Return the (x, y) coordinate for the center point of the cell that contains the specified text.  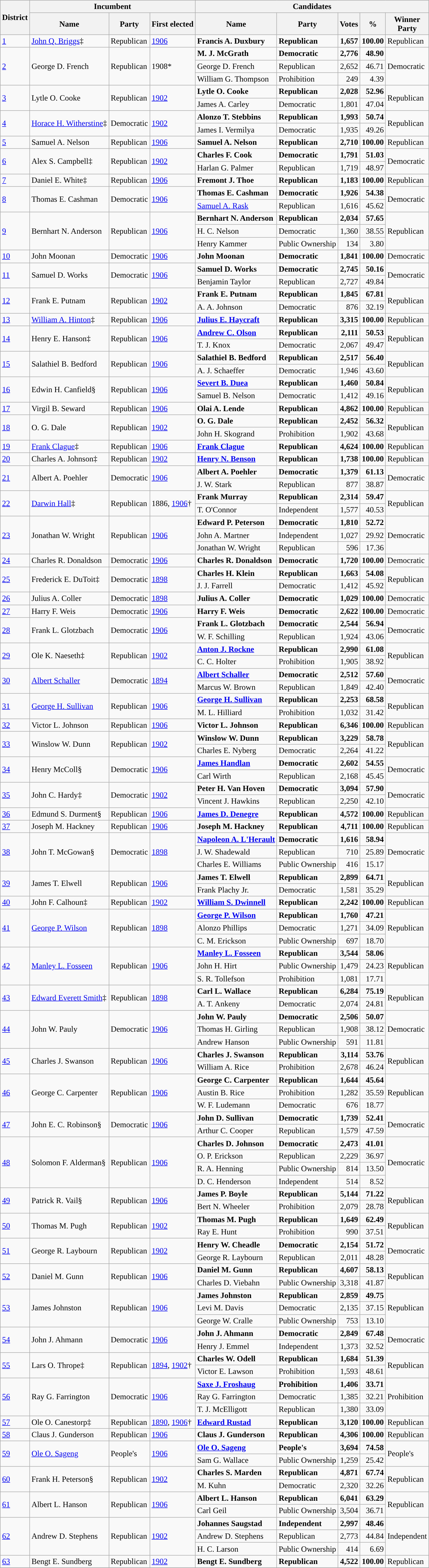
3.80 (372, 244)
2,452 (349, 421)
1,908 (349, 1029)
1,081 (349, 978)
5 (15, 142)
2,264 (349, 750)
32.52 (372, 1346)
1,259 (349, 1460)
34.09 (372, 928)
1 (15, 41)
2,320 (349, 1485)
2,079 (349, 1207)
57.65 (372, 218)
28.78 (372, 1207)
49.47 (372, 345)
46.24 (372, 1067)
52.96 (372, 92)
8 (15, 199)
13.10 (372, 1321)
Frank Clague (236, 446)
% (372, 24)
48.90 (372, 54)
37.51 (372, 1232)
T. J. Knox (236, 345)
56.40 (372, 358)
Napoleon A. L'Herault (236, 839)
48.97 (372, 167)
1,380 (349, 1410)
WinnerParty (407, 24)
C. M. Erickson (236, 940)
3,114 (349, 1055)
Ole O. Canestorp‡ (69, 1422)
8.52 (372, 1181)
6 (15, 161)
William G. Thompson (236, 79)
1,946 (349, 371)
O. P. Erickson (236, 1156)
56.94 (372, 624)
36 (15, 814)
35 (15, 795)
1,479 (349, 966)
48.46 (372, 1523)
57.90 (372, 789)
68.58 (372, 700)
1,385 (349, 1397)
63 (15, 1561)
Severt B. Duea (236, 383)
4,522 (349, 1561)
5,144 (349, 1194)
2,849 (349, 1333)
1,810 (349, 522)
Arthur C. Cooper (236, 1131)
58.94 (372, 839)
Carl Geil (236, 1511)
56.32 (372, 421)
41.01 (372, 1143)
49.75 (372, 1295)
1,379 (349, 472)
John H. Hirt (236, 966)
17 (15, 408)
67.81 (372, 294)
1,924 (349, 637)
51.03 (372, 155)
James D. Denegre (236, 814)
1,663 (349, 573)
3,504 (349, 1511)
22 (15, 503)
62.49 (372, 1219)
1,657 (349, 41)
57 (15, 1422)
Julius E. Haycraft (236, 320)
4.39 (372, 79)
2,512 (349, 674)
249 (349, 79)
4,306 (349, 1435)
42.40 (372, 687)
John Q. Briggs‡ (69, 41)
1,791 (349, 155)
38.12 (372, 1029)
49.84 (372, 282)
41.87 (372, 1283)
10 (15, 256)
Solomon F. Alderman§ (69, 1162)
45.92 (372, 586)
3,544 (349, 953)
43 (15, 998)
Samuel A. Rask (236, 206)
11 (15, 275)
32.26 (372, 1485)
9 (15, 231)
Virgil B. Seward (69, 408)
34 (15, 769)
Samuel B. Nelson (236, 396)
3 (15, 98)
William S. Dwinnell (236, 903)
Frederick E. DuToit‡ (69, 579)
2,727 (349, 282)
1,905 (349, 662)
1,935 (349, 130)
45.45 (372, 776)
H. C. Nelson (236, 231)
Edmund S. Durment§ (69, 814)
17.36 (372, 548)
29 (15, 655)
Charles F. Cook (236, 155)
20 (15, 459)
43.60 (372, 371)
47.59 (372, 1131)
21 (15, 478)
Ray E. Hunt (236, 1232)
63.29 (372, 1498)
Marcus W. Brown (236, 687)
Charles S. Marden (236, 1473)
1,845 (349, 294)
William A. Rice (236, 1067)
61 (15, 1504)
48 (15, 1162)
1,373 (349, 1346)
H. C. Larson (236, 1549)
697 (349, 940)
2,473 (349, 1143)
52.41 (372, 1118)
1,360 (349, 231)
64.71 (372, 877)
2,678 (349, 1067)
2,544 (349, 624)
36.71 (372, 1511)
A. A. Johnson (236, 307)
61.13 (372, 472)
W. F. Ludemann (236, 1105)
Horace H. Witherstine‡ (69, 123)
Candidates (312, 7)
50.07 (372, 1017)
2,990 (349, 649)
James P. Boyle (236, 1194)
1,720 (349, 560)
Benjamin Taylor (236, 282)
12 (15, 301)
2,135 (349, 1308)
Andrew Hanson (236, 1042)
1,271 (349, 928)
23 (15, 535)
Austin B. Rice (236, 1093)
A. J. Schaeffer (236, 371)
45.64 (372, 1080)
67.48 (372, 1333)
1,029 (349, 599)
57.60 (372, 674)
2,710 (349, 142)
13.50 (372, 1169)
11.81 (372, 1042)
First elected (172, 24)
2,242 (349, 903)
1,282 (349, 1093)
51.72 (372, 1245)
71.22 (372, 1194)
40 (15, 903)
Johannes Saugstad (236, 1523)
596 (349, 548)
4 (15, 123)
1894 (172, 681)
54 (15, 1340)
35.59 (372, 1093)
District (15, 17)
1,032 (349, 712)
James A. Carley (236, 104)
Andrew C. Olson (236, 332)
4,607 (349, 1270)
1,841 (349, 256)
2,602 (349, 763)
1,581 (349, 890)
Levi M. Davis (236, 1308)
Darwin Hall‡ (69, 503)
1,993 (349, 117)
31.42 (372, 712)
48.61 (372, 1371)
414 (349, 1549)
38.87 (372, 484)
45.62 (372, 206)
M. Kuhn (236, 1485)
2,517 (349, 358)
Saxe J. Froshaug (236, 1384)
31 (15, 706)
24 (15, 560)
6,284 (349, 991)
49.16 (372, 396)
J. J. Farrell (236, 586)
6,041 (349, 1498)
33.09 (372, 1410)
2,997 (349, 1523)
18.70 (372, 940)
50.74 (372, 117)
Edward Everett Smith‡ (69, 998)
3,315 (349, 320)
1,649 (349, 1219)
44 (15, 1029)
A. T. Ankeny (236, 1004)
C. C. Holter (236, 662)
2,154 (349, 1245)
27 (15, 611)
42.10 (372, 801)
14 (15, 339)
74.58 (372, 1447)
36.97 (372, 1156)
16 (15, 390)
25.42 (372, 1460)
Sam G. Wallace (236, 1460)
Carl L. Wallace (236, 991)
43.06 (372, 637)
3,694 (349, 1447)
John A. Martner (236, 535)
33 (15, 744)
Charles E. Williams (236, 865)
W. F. Schilling (236, 637)
26 (15, 599)
876 (349, 307)
1,926 (349, 193)
676 (349, 1105)
William A. Hinton‡ (69, 320)
25 (15, 579)
67.74 (372, 1473)
32.21 (372, 1397)
54.38 (372, 193)
19 (15, 446)
John D. Sullivan (236, 1118)
1,849 (349, 687)
John E. C. Robinson§ (69, 1124)
Patrick R. Vail§ (69, 1200)
John C. Hardy‡ (69, 795)
Victor E. Lawson (236, 1371)
M. L. Hilliard (236, 712)
2,773 (349, 1536)
James I. Vermilya (236, 130)
Ole K. Naeseth‡ (69, 655)
32.19 (372, 307)
1,460 (349, 383)
George W. Cralle (236, 1321)
Bert N. Wheeler (236, 1207)
Henry W. Cheadle (236, 1245)
38.92 (372, 662)
Daniel E. White‡ (69, 180)
53 (15, 1308)
46.71 (372, 66)
43.68 (372, 434)
3,318 (349, 1283)
1886, 1906† (172, 503)
2,776 (349, 54)
50.84 (372, 383)
2,506 (349, 1017)
25.89 (372, 852)
2,652 (349, 66)
2,314 (349, 497)
46 (15, 1093)
D. C. Henderson (236, 1181)
13 (15, 320)
6,346 (349, 725)
J. W. Stark (236, 484)
1,684 (349, 1359)
37.15 (372, 1308)
1,644 (349, 1080)
54.55 (372, 763)
38 (15, 852)
4,862 (349, 408)
51 (15, 1251)
2,074 (349, 1004)
18.77 (372, 1105)
Henry E. Hanson‡ (69, 339)
2,250 (349, 801)
52.72 (372, 522)
Edward P. Peterson (236, 522)
24.81 (372, 1004)
1,801 (349, 104)
John F. Calhoun‡ (69, 903)
58.13 (372, 1270)
4,711 (349, 827)
3,094 (349, 789)
Henry N. Benson (236, 459)
49.26 (372, 130)
814 (349, 1169)
58 (15, 1435)
54.08 (372, 573)
Charles W. Odell (236, 1359)
51.39 (372, 1359)
2,859 (349, 1295)
61.08 (372, 649)
3,229 (349, 738)
Frank Murray (236, 497)
4,871 (349, 1473)
15.17 (372, 865)
1,760 (349, 915)
Charles E. Nyberg (236, 750)
32 (15, 725)
15 (15, 364)
Vincent J. Hawkins (236, 801)
44.84 (372, 1536)
37 (15, 827)
50.53 (372, 332)
J. W. Shadewald (236, 852)
59 (15, 1454)
2,111 (349, 332)
2,034 (349, 218)
Charles H. Klein (236, 573)
Peter H. Van Hoven (236, 789)
591 (349, 1042)
42 (15, 966)
1,593 (349, 1371)
Henry McColl§ (69, 769)
33.71 (372, 1384)
990 (349, 1232)
1,027 (349, 535)
1894, 1902† (172, 1365)
Frank Plachy Jr. (236, 890)
Fremont J. Thoe (236, 180)
58.06 (372, 953)
41 (15, 928)
R. A. Henning (236, 1169)
39 (15, 884)
Edward Rustad (236, 1422)
7 (15, 180)
38.55 (372, 231)
45 (15, 1061)
2,011 (349, 1257)
49 (15, 1200)
Charles A. Johnson‡ (69, 459)
416 (349, 865)
514 (349, 1181)
59.47 (372, 497)
Frank Clague‡ (69, 446)
75.19 (372, 991)
29.92 (372, 535)
John T. McGowan§ (69, 852)
2 (15, 66)
Harlan G. Palmer (236, 167)
1908* (172, 66)
40.53 (372, 510)
T. O'Connor (236, 510)
Carl Wirth (236, 776)
Edwin H. Canfield§ (69, 390)
M. J. McGrath (236, 54)
1,719 (349, 167)
Francis A. Duxbury (236, 41)
753 (349, 1321)
4,572 (349, 814)
30 (15, 681)
47 (15, 1124)
1,579 (349, 1131)
58.78 (372, 738)
2,168 (349, 776)
Charles D. Johnson (236, 1143)
47.04 (372, 104)
35.29 (372, 890)
47.21 (372, 915)
877 (349, 484)
2,745 (349, 269)
56 (15, 1397)
Charles D. Viebahn (236, 1283)
24.23 (372, 966)
Votes (349, 24)
2,622 (349, 611)
Anton J. Rockne (236, 649)
Alex S. Campbell‡ (69, 161)
T. J. McElligott (236, 1410)
1,738 (349, 459)
S. R. Tollefson (236, 978)
1,406 (349, 1384)
2,253 (349, 700)
Lars O. Thrope‡ (69, 1365)
2,899 (349, 877)
2,028 (349, 92)
50.16 (372, 269)
60 (15, 1479)
52 (15, 1276)
James Handlan (236, 763)
Alonzo T. Stebbins (236, 117)
28 (15, 630)
4,624 (349, 446)
55 (15, 1365)
62 (15, 1536)
Olai A. Lende (236, 408)
2,067 (349, 345)
50 (15, 1226)
John H. Skogrand (236, 434)
Incumbent (112, 7)
3,120 (349, 1422)
48.28 (372, 1257)
53.76 (372, 1055)
2,229 (349, 1156)
1890, 1906† (172, 1422)
134 (349, 244)
18 (15, 427)
Alonzo Phillips (236, 928)
17.71 (372, 978)
1,902 (349, 434)
710 (349, 852)
Frank H. Peterson§ (69, 1479)
41.22 (372, 750)
1,577 (349, 510)
6.69 (372, 1549)
Thomas H. Girling (236, 1029)
1,183 (349, 180)
Henry J. Emmel (236, 1346)
Henry Kammer (236, 244)
1,739 (349, 1118)
